Pinpoint the cell where the given text exists, returning its [x, y] midpoint coordinate. 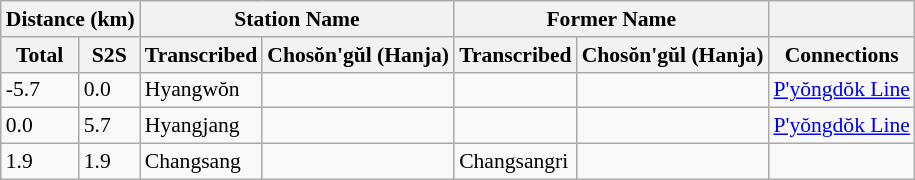
5.7 [110, 126]
Connections [842, 55]
S2S [110, 55]
Changsangri [515, 162]
Distance (km) [70, 19]
Station Name [297, 19]
Total [40, 55]
Hyangjang [201, 126]
Former Name [611, 19]
Hyangwŏn [201, 90]
-5.7 [40, 90]
Changsang [201, 162]
